Determine the [X, Y] coordinate at the center of the cell enclosing the given text.  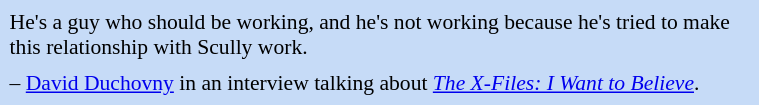
He's a guy who should be working, and he's not working because he's tried to make this relationship with Scully work. [380, 35]
– David Duchovny in an interview talking about The X-Files: I Want to Believe. [380, 83]
